Provide the [X, Y] coordinate of the cell's center where the given text is located.  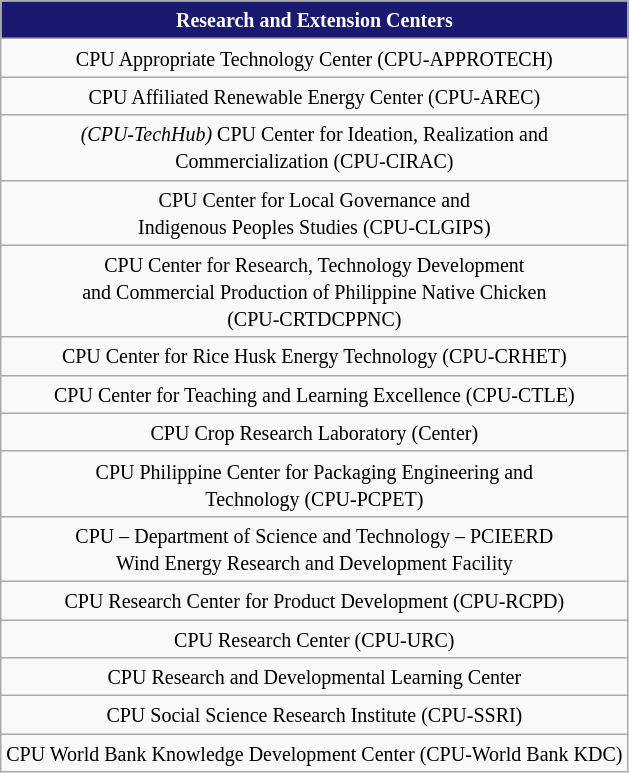
CPU World Bank Knowledge Development Center (CPU-World Bank KDC) [314, 753]
CPU Appropriate Technology Center (CPU-APPROTECH) [314, 58]
CPU Affiliated Renewable Energy Center (CPU-AREC) [314, 96]
CPU Research Center (CPU-URC) [314, 639]
CPU – Department of Science and Technology – PCIEERD Wind Energy Research and Development Facility [314, 548]
Research and Extension Centers [314, 20]
CPU Center for Local Governance and Indigenous Peoples Studies (CPU-CLGIPS) [314, 212]
CPU Center for Rice Husk Energy Technology (CPU-CRHET) [314, 356]
CPU Philippine Center for Packaging Engineering and Technology (CPU-PCPET) [314, 484]
CPU Center for Research, Technology Development and Commercial Production of Philippine Native Chicken (CPU-CRTDCPPNC) [314, 291]
CPU Crop Research Laboratory (Center) [314, 432]
CPU Research Center for Product Development (CPU-RCPD) [314, 600]
CPU Social Science Research Institute (CPU-SSRI) [314, 715]
(CPU-TechHub) CPU Center for Ideation, Realization and Commercialization (CPU-CIRAC) [314, 148]
CPU Research and Developmental Learning Center [314, 677]
CPU Center for Teaching and Learning Excellence (CPU-CTLE) [314, 394]
